Provide the (X, Y) coordinate of the cell's center where the given text is located.  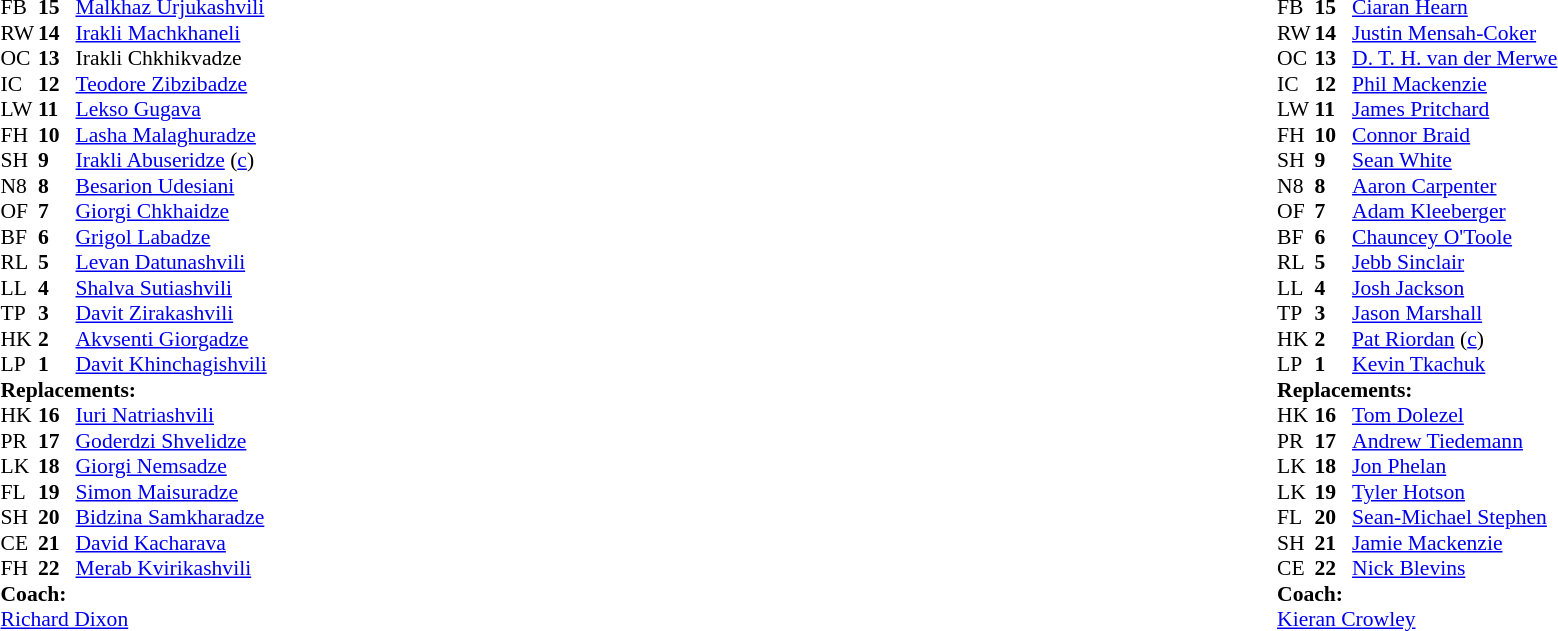
Davit Khinchagishvili (172, 365)
Adam Kleeberger (1454, 211)
Kevin Tkachuk (1454, 365)
Iuri Natriashvili (172, 415)
Sean-Michael Stephen (1454, 517)
Josh Jackson (1454, 288)
Jason Marshall (1454, 313)
Irakli Chkhikvadze (172, 59)
Jon Phelan (1454, 467)
Irakli Abuseridze (c) (172, 161)
Merab Kvirikashvili (172, 569)
David Kacharava (172, 543)
Justin Mensah-Coker (1454, 33)
Lekso Gugava (172, 109)
Simon Maisuradze (172, 492)
Goderdzi Shvelidze (172, 441)
Davit Zirakashvili (172, 313)
Connor Braid (1454, 135)
Levan Datunashvili (172, 263)
Bidzina Samkharadze (172, 517)
Jamie Mackenzie (1454, 543)
Besarion Udesiani (172, 186)
Grigol Labadze (172, 237)
Tom Dolezel (1454, 415)
D. T. H. van der Merwe (1454, 59)
Jebb Sinclair (1454, 263)
Tyler Hotson (1454, 492)
Giorgi Nemsadze (172, 467)
Shalva Sutiashvili (172, 288)
Andrew Tiedemann (1454, 441)
Aaron Carpenter (1454, 186)
Irakli Machkhaneli (172, 33)
Akvsenti Giorgadze (172, 339)
Lasha Malaghuradze (172, 135)
Pat Riordan (c) (1454, 339)
Phil Mackenzie (1454, 84)
Sean White (1454, 161)
Teodore Zibzibadze (172, 84)
Nick Blevins (1454, 569)
Chauncey O'Toole (1454, 237)
James Pritchard (1454, 109)
Giorgi Chkhaidze (172, 211)
